Search for the cell housing the specified text and yield its (x, y) center coordinate. 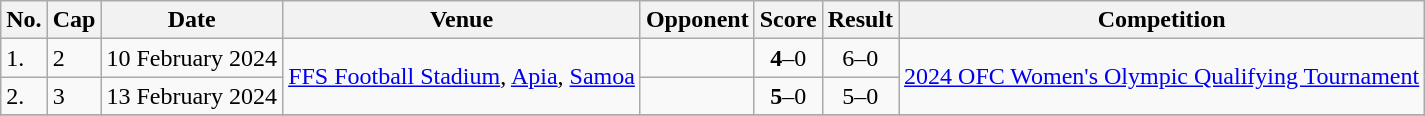
Competition (1162, 20)
2 (74, 58)
2024 OFC Women's Olympic Qualifying Tournament (1162, 77)
4–0 (788, 58)
13 February 2024 (192, 96)
No. (24, 20)
Date (192, 20)
10 February 2024 (192, 58)
6–0 (860, 58)
1. (24, 58)
Score (788, 20)
Result (860, 20)
Venue (462, 20)
2. (24, 96)
Cap (74, 20)
Opponent (697, 20)
3 (74, 96)
FFS Football Stadium, Apia, Samoa (462, 77)
